Return [X, Y] of the center of cell containing provided text 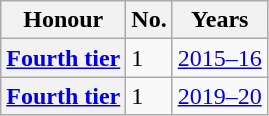
Years [220, 20]
2015–16 [220, 58]
2019–20 [220, 96]
Honour [64, 20]
No. [149, 20]
